Capture the cell that displays the provided text and extract its (x, y) central coordinate. 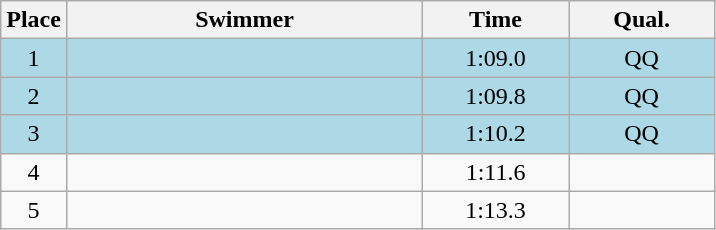
2 (34, 96)
1:11.6 (496, 172)
Place (34, 20)
1:09.8 (496, 96)
4 (34, 172)
5 (34, 210)
1:13.3 (496, 210)
Time (496, 20)
3 (34, 134)
1 (34, 58)
1:09.0 (496, 58)
Qual. (642, 20)
Swimmer (244, 20)
1:10.2 (496, 134)
